Extract the [X, Y] coordinate from the center of the cell holding the provided text.  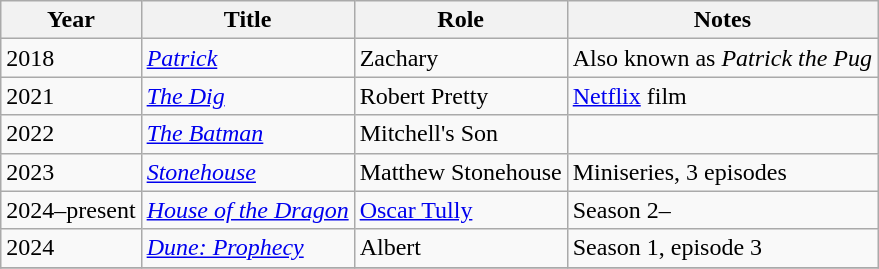
House of the Dragon [248, 210]
2024 [71, 248]
Albert [460, 248]
The Dig [248, 96]
The Batman [248, 134]
2018 [71, 58]
Title [248, 20]
Stonehouse [248, 172]
Role [460, 20]
Matthew Stonehouse [460, 172]
Zachary [460, 58]
Season 1, episode 3 [722, 248]
2024–present [71, 210]
Mitchell's Son [460, 134]
Netflix film [722, 96]
2022 [71, 134]
Robert Pretty [460, 96]
Oscar Tully [460, 210]
2021 [71, 96]
Notes [722, 20]
Year [71, 20]
2023 [71, 172]
Season 2– [722, 210]
Miniseries, 3 episodes [722, 172]
Patrick [248, 58]
Also known as Patrick the Pug [722, 58]
Dune: Prophecy [248, 248]
